Determine the (X, Y) coordinate at the center of the cell enclosing the given text.  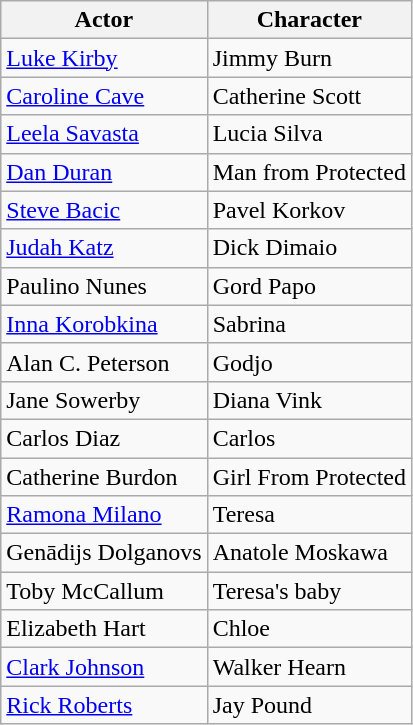
Luke Kirby (104, 58)
Teresa (309, 515)
Man from Protected (309, 172)
Dan Duran (104, 172)
Alan C. Peterson (104, 362)
Genādijs Dolganovs (104, 553)
Lucia Silva (309, 134)
Carlos Diaz (104, 438)
Elizabeth Hart (104, 629)
Clark Johnson (104, 667)
Judah Katz (104, 248)
Diana Vink (309, 400)
Anatole Moskawa (309, 553)
Jay Pound (309, 705)
Caroline Cave (104, 96)
Chloe (309, 629)
Actor (104, 20)
Catherine Burdon (104, 477)
Inna Korobkina (104, 324)
Sabrina (309, 324)
Dick Dimaio (309, 248)
Carlos (309, 438)
Steve Bacic (104, 210)
Girl From Protected (309, 477)
Jimmy Burn (309, 58)
Character (309, 20)
Pavel Korkov (309, 210)
Paulino Nunes (104, 286)
Godjo (309, 362)
Catherine Scott (309, 96)
Toby McCallum (104, 591)
Jane Sowerby (104, 400)
Teresa's baby (309, 591)
Gord Papo (309, 286)
Rick Roberts (104, 705)
Leela Savasta (104, 134)
Walker Hearn (309, 667)
Ramona Milano (104, 515)
